Find where the given text appears and provide that cell's center as [x, y] coordinate. 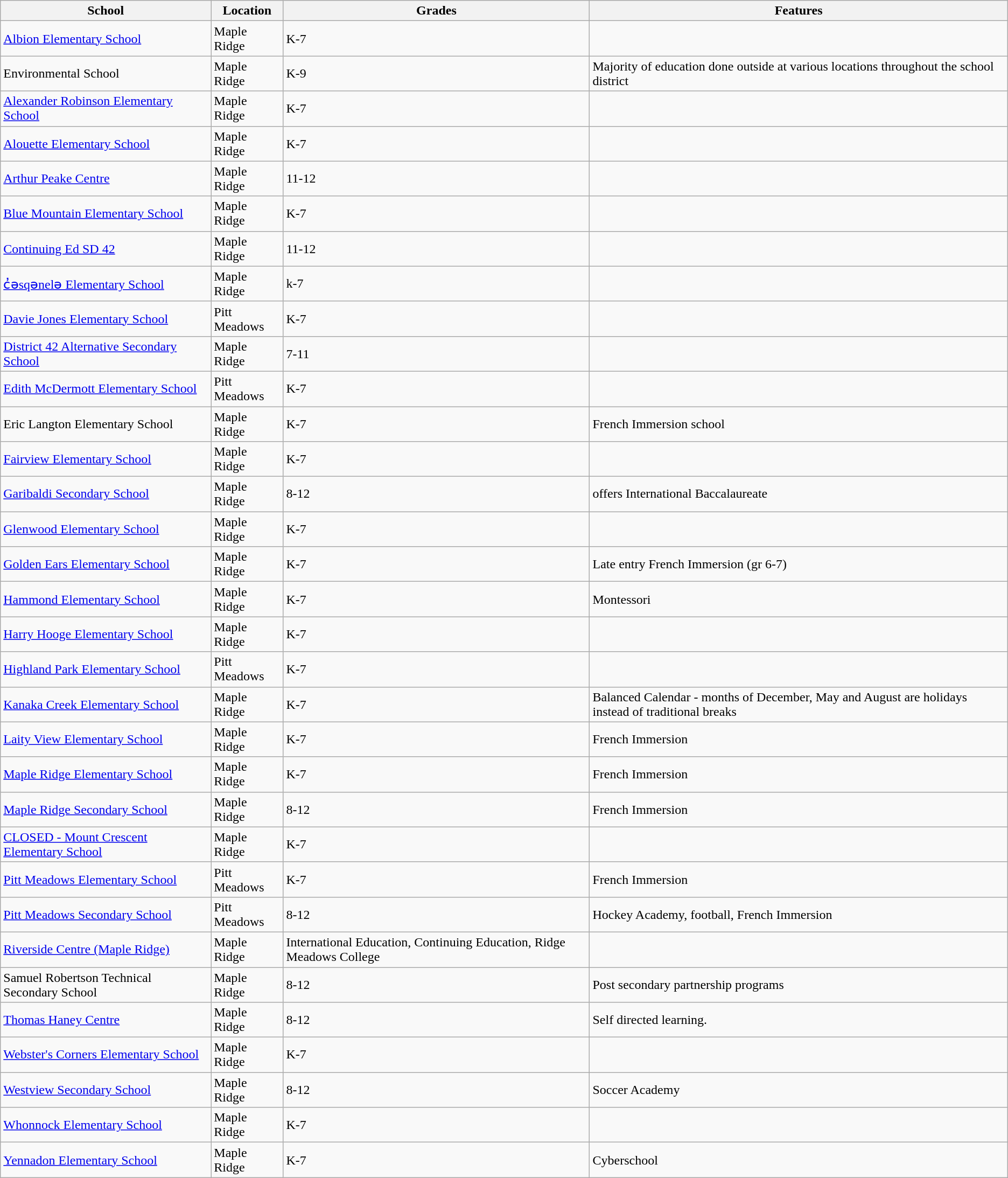
Pitt Meadows Secondary School [106, 915]
Golden Ears Elementary School [106, 564]
Fairview Elementary School [106, 459]
Pitt Meadows Elementary School [106, 879]
Soccer Academy [799, 1090]
Riverside Centre (Maple Ridge) [106, 949]
Garibaldi Secondary School [106, 494]
Location [247, 11]
Albion Elementary School [106, 39]
CLOSED - Mount Crescent Elementary School [106, 845]
c̓əsqənelə Elementary School [106, 283]
Environmental School [106, 73]
Montessori [799, 599]
Yennadon Elementary School [106, 1160]
Webster's Corners Elementary School [106, 1055]
Self directed learning. [799, 1020]
Laity View Elementary School [106, 739]
Samuel Robertson Technical Secondary School [106, 985]
Alouette Elementary School [106, 143]
offers International Baccalaureate [799, 494]
Maple Ridge Secondary School [106, 809]
Maple Ridge Elementary School [106, 775]
Late entry French Immersion (gr 6-7) [799, 564]
Westview Secondary School [106, 1090]
Features [799, 11]
Thomas Haney Centre [106, 1020]
Post secondary partnership programs [799, 985]
k-7 [436, 283]
Blue Mountain Elementary School [106, 213]
Cyberschool [799, 1160]
District 42 Alternative Secondary School [106, 353]
School [106, 11]
Grades [436, 11]
Eric Langton Elementary School [106, 423]
K-9 [436, 73]
Alexander Robinson Elementary School [106, 109]
7-11 [436, 353]
Whonnock Elementary School [106, 1125]
Continuing Ed SD 42 [106, 249]
Davie Jones Elementary School [106, 319]
International Education, Continuing Education, Ridge Meadows College [436, 949]
Glenwood Elementary School [106, 529]
Edith McDermott Elementary School [106, 389]
Balanced Calendar - months of December, May and August are holidays instead of traditional breaks [799, 705]
Hockey Academy, football, French Immersion [799, 915]
Harry Hooge Elementary School [106, 635]
Highland Park Elementary School [106, 669]
Kanaka Creek Elementary School [106, 705]
Hammond Elementary School [106, 599]
French Immersion school [799, 423]
Majority of education done outside at various locations throughout the school district [799, 73]
Arthur Peake Centre [106, 179]
